Find where the given text appears and provide that cell's center as [x, y] coordinate. 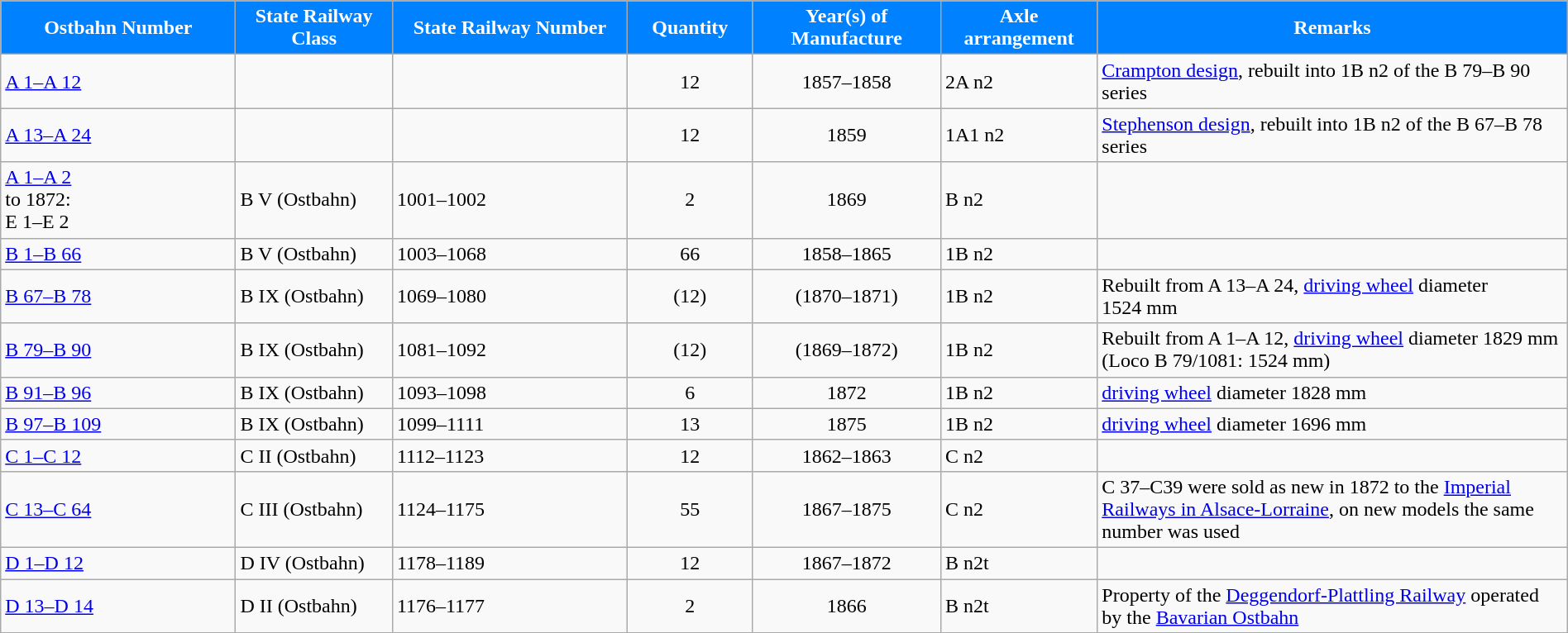
1093–1098 [509, 393]
1124–1175 [509, 509]
driving wheel diameter 1828 mm [1332, 393]
Crampton design, rebuilt into 1B n2 of the B 79–B 90 series [1332, 81]
Remarks [1332, 28]
B 79–B 90 [118, 350]
Rebuilt from A 13–A 24, driving wheel diameter 1524 mm [1332, 296]
B 1–B 66 [118, 254]
Property of the Deggendorf-Plattling Railway operated by the Bavarian Ostbahn [1332, 605]
C 13–C 64 [118, 509]
C III (Ostbahn) [314, 509]
Ostbahn Number [118, 28]
1081–1092 [509, 350]
1866 [847, 605]
B 67–B 78 [118, 296]
1875 [847, 424]
1867–1875 [847, 509]
1001–1002 [509, 200]
1862–1863 [847, 455]
1869 [847, 200]
Axle arrangement [1019, 28]
1099–1111 [509, 424]
2A n2 [1019, 81]
A 13–A 24 [118, 136]
D 13–D 14 [118, 605]
1176–1177 [509, 605]
66 [691, 254]
State Railway Class [314, 28]
D 1–D 12 [118, 563]
13 [691, 424]
driving wheel diameter 1696 mm [1332, 424]
1867–1872 [847, 563]
A 1–A 2 to 1872: E 1–E 2 [118, 200]
Year(s) of Manufacture [847, 28]
B 97–B 109 [118, 424]
D IV (Ostbahn) [314, 563]
B 91–B 96 [118, 393]
C 1–C 12 [118, 455]
1178–1189 [509, 563]
D II (Ostbahn) [314, 605]
C II (Ostbahn) [314, 455]
Rebuilt from A 1–A 12, driving wheel diameter 1829 mm (Loco B 79/1081: 1524 mm) [1332, 350]
State Railway Number [509, 28]
55 [691, 509]
Stephenson design, rebuilt into 1B n2 of the B 67–B 78 series [1332, 136]
A 1–A 12 [118, 81]
1858–1865 [847, 254]
1A1 n2 [1019, 136]
1859 [847, 136]
1112–1123 [509, 455]
6 [691, 393]
(1870–1871) [847, 296]
Quantity [691, 28]
1003–1068 [509, 254]
1872 [847, 393]
C 37–C39 were sold as new in 1872 to the Imperial Railways in Alsace-Lorraine, on new models the same number was used [1332, 509]
1857–1858 [847, 81]
(1869–1872) [847, 350]
1069–1080 [509, 296]
B n2 [1019, 200]
